Search for the cell housing the specified text and yield its (x, y) center coordinate. 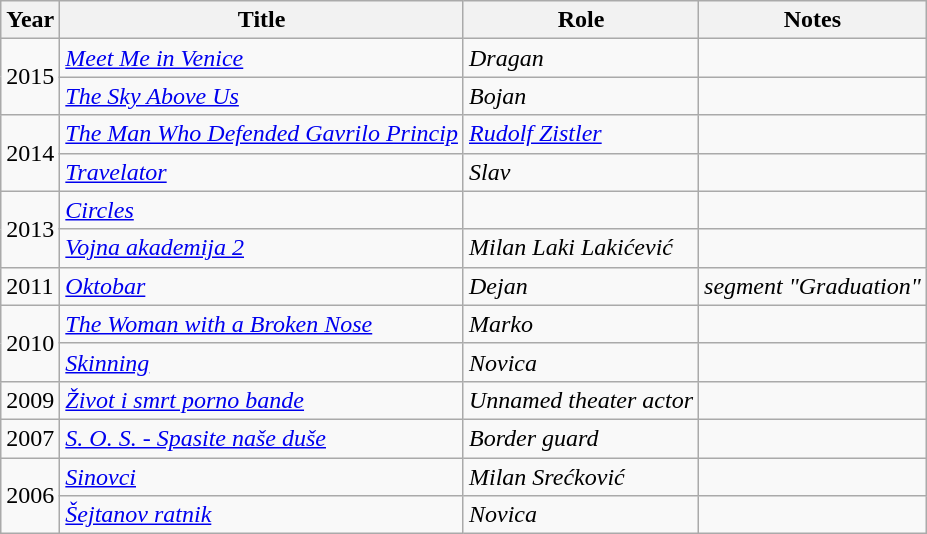
Circles (262, 210)
Role (580, 20)
Travelator (262, 172)
2011 (30, 286)
Notes (813, 20)
The Sky Above Us (262, 96)
Milan Srećković (580, 477)
Border guard (580, 438)
Šejtanov ratnik (262, 515)
2015 (30, 77)
2007 (30, 438)
The Man Who Defended Gavrilo Princip (262, 134)
The Woman with a Broken Nose (262, 324)
2010 (30, 343)
Unnamed theater actor (580, 400)
Skinning (262, 362)
Marko (580, 324)
Život i smrt porno bande (262, 400)
Milan Laki Lakićević (580, 248)
segment "Graduation" (813, 286)
Dragan (580, 58)
2013 (30, 229)
Title (262, 20)
S. O. S. - Spasite naše duše (262, 438)
Bojan (580, 96)
2006 (30, 496)
Year (30, 20)
Oktobar (262, 286)
Sinovci (262, 477)
Rudolf Zistler (580, 134)
Dejan (580, 286)
2014 (30, 153)
Slav (580, 172)
Vojna akademija 2 (262, 248)
2009 (30, 400)
Meet Me in Venice (262, 58)
